Search for the cell housing the specified text and yield its (x, y) center coordinate. 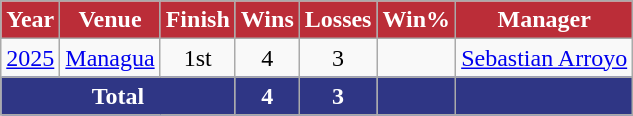
Managua (110, 58)
Total (118, 96)
Manager (544, 20)
Venue (110, 20)
Finish (198, 20)
1st (198, 58)
Year (30, 20)
Losses (338, 20)
Wins (267, 20)
Win% (416, 20)
2025 (30, 58)
Sebastian Arroyo (544, 58)
